Extract the [X, Y] coordinate from the center of the cell holding the provided text.  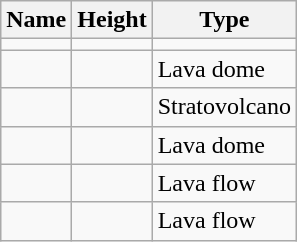
Type [224, 20]
Name [36, 20]
Stratovolcano [224, 107]
Height [112, 20]
